Extract the (X, Y) coordinate from the center of the cell holding the provided text.  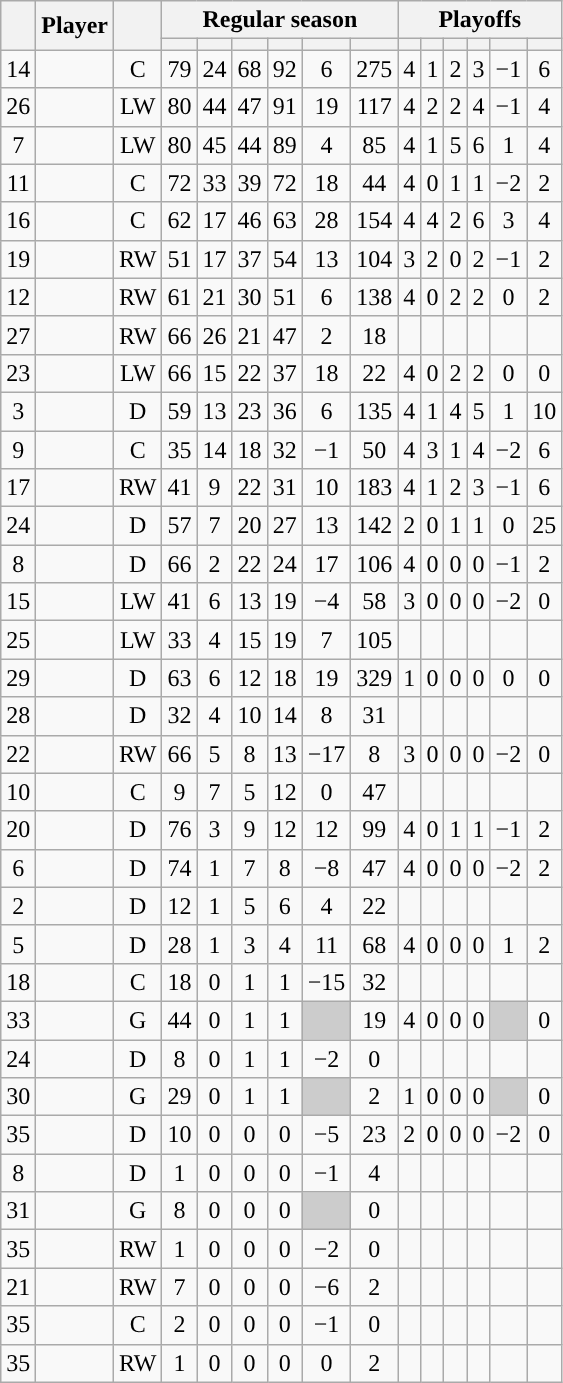
142 (374, 526)
45 (214, 145)
46 (250, 221)
105 (374, 640)
−17 (326, 754)
99 (374, 830)
275 (374, 69)
92 (284, 69)
16 (18, 221)
Regular season (280, 20)
−6 (326, 1287)
−5 (326, 1135)
154 (374, 221)
89 (284, 145)
−4 (326, 602)
183 (374, 488)
76 (180, 830)
138 (374, 297)
Playoffs (480, 20)
57 (180, 526)
135 (374, 411)
329 (374, 678)
104 (374, 259)
39 (250, 183)
79 (180, 69)
Player (75, 26)
−15 (326, 982)
59 (180, 411)
74 (180, 868)
54 (284, 259)
106 (374, 564)
−8 (326, 868)
58 (374, 602)
85 (374, 145)
117 (374, 107)
50 (374, 449)
91 (284, 107)
61 (180, 297)
36 (284, 411)
62 (180, 221)
